From the cell containing the given text, extract its center point as [x, y] coordinate. 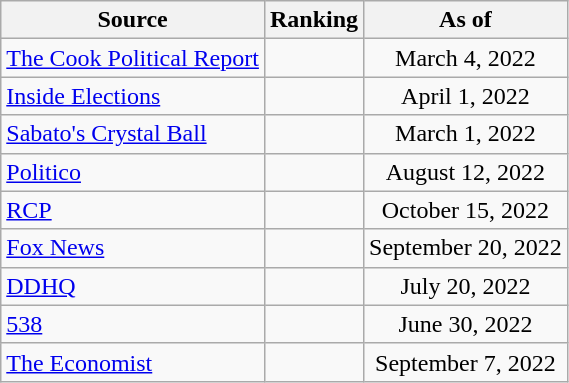
March 1, 2022 [466, 134]
The Cook Political Report [133, 58]
RCP [133, 210]
Ranking [314, 20]
538 [133, 324]
July 20, 2022 [466, 286]
Politico [133, 172]
Source [133, 20]
June 30, 2022 [466, 324]
As of [466, 20]
September 7, 2022 [466, 362]
October 15, 2022 [466, 210]
Fox News [133, 248]
Sabato's Crystal Ball [133, 134]
The Economist [133, 362]
Inside Elections [133, 96]
April 1, 2022 [466, 96]
March 4, 2022 [466, 58]
DDHQ [133, 286]
August 12, 2022 [466, 172]
September 20, 2022 [466, 248]
